Capture the cell that displays the provided text and extract its (X, Y) central coordinate. 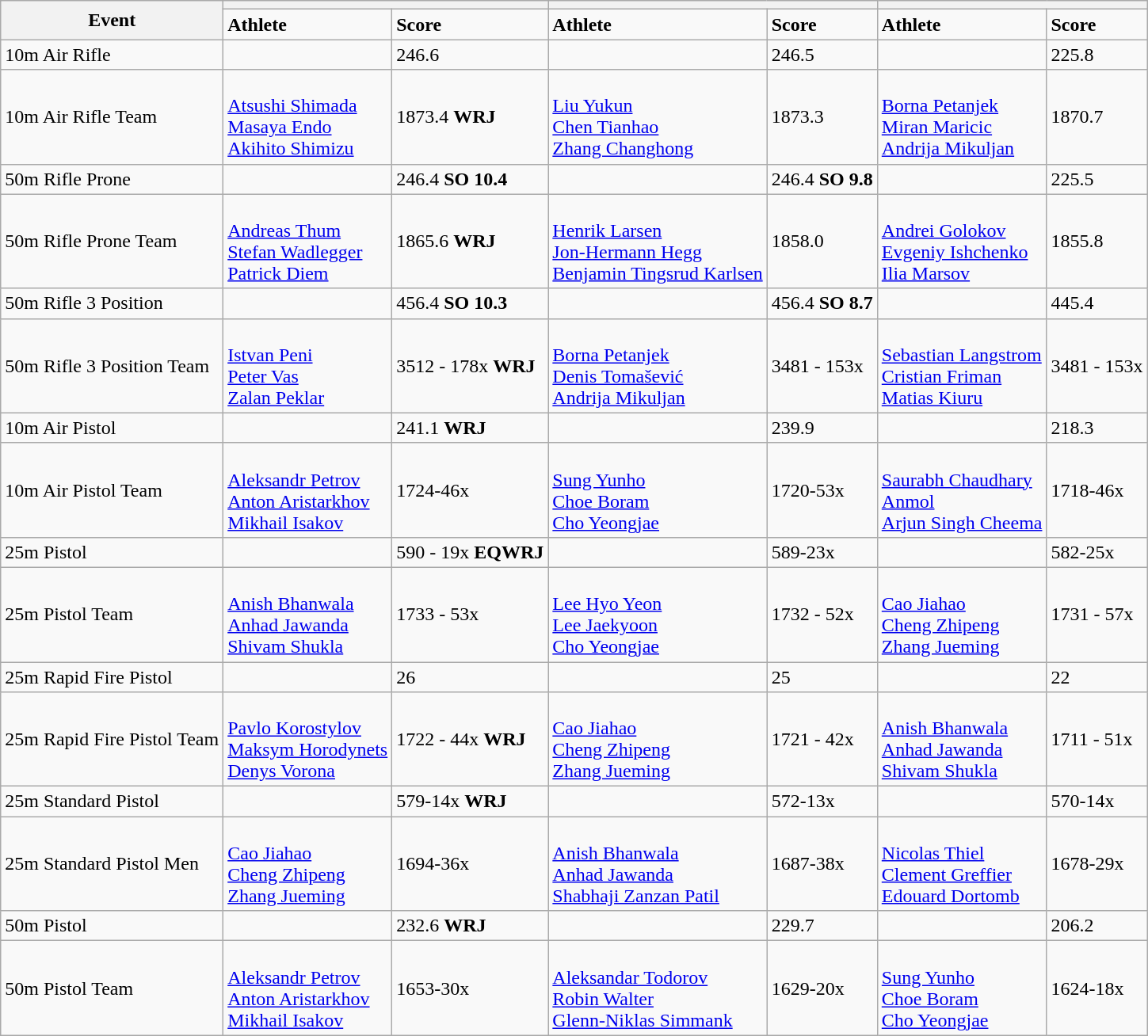
1870.7 (1097, 117)
1629-20x (822, 988)
589-23x (822, 552)
1724-46x (471, 489)
1720-53x (822, 489)
Liu YukunChen TianhaoZhang Changhong (658, 117)
25m Rapid Fire Pistol (113, 677)
3512 - 178x WRJ (471, 366)
10m Air Rifle Team (113, 117)
445.4 (1097, 303)
218.3 (1097, 428)
456.4 SO 10.3 (471, 303)
10m Air Pistol (113, 428)
246.5 (822, 55)
50m Rifle 3 Position Team (113, 366)
Saurabh ChaudharyAnmolArjun Singh Cheema (962, 489)
Borna PetanjekMiran MaricicAndrija Mikuljan (962, 117)
1873.3 (822, 117)
25m Pistol (113, 552)
25m Standard Pistol Men (113, 863)
579-14x WRJ (471, 802)
Henrik LarsenJon-Hermann HeggBenjamin Tingsrud Karlsen (658, 241)
Andrei GolokovEvgeniy IshchenkoIlia Marsov (962, 241)
1865.6 WRJ (471, 241)
572-13x (822, 802)
1694-36x (471, 863)
570-14x (1097, 802)
1687-38x (822, 863)
25 (822, 677)
225.8 (1097, 55)
246.4 SO 10.4 (471, 179)
229.7 (822, 926)
1858.0 (822, 241)
Istvan PeniPeter VasZalan Peklar (307, 366)
Anish BhanwalaAnhad JawandaShabhaji Zanzan Patil (658, 863)
22 (1097, 677)
25m Rapid Fire Pistol Team (113, 740)
1732 - 52x (822, 615)
206.2 (1097, 926)
246.4 SO 9.8 (822, 179)
1721 - 42x (822, 740)
1678-29x (1097, 863)
25m Pistol Team (113, 615)
Aleksandar TodorovRobin WalterGlenn-Niklas Simmank (658, 988)
1718-46x (1097, 489)
10m Air Pistol Team (113, 489)
1722 - 44x WRJ (471, 740)
Nicolas ThielClement GreffierEdouard Dortomb (962, 863)
1711 - 51x (1097, 740)
50m Rifle 3 Position (113, 303)
590 - 19x EQWRJ (471, 552)
1653-30x (471, 988)
50m Rifle Prone (113, 179)
Event (113, 21)
50m Pistol (113, 926)
Borna PetanjekDenis TomaševićAndrija Mikuljan (658, 366)
Sebastian LangstromCristian FrimanMatias Kiuru (962, 366)
1731 - 57x (1097, 615)
239.9 (822, 428)
1733 - 53x (471, 615)
Pavlo KorostylovMaksym HorodynetsDenys Vorona (307, 740)
26 (471, 677)
Lee Hyo YeonLee JaekyoonCho Yeongjae (658, 615)
1624-18x (1097, 988)
10m Air Rifle (113, 55)
50m Pistol Team (113, 988)
582-25x (1097, 552)
Atsushi ShimadaMasaya EndoAkihito Shimizu (307, 117)
1873.4 WRJ (471, 117)
Andreas ThumStefan WadleggerPatrick Diem (307, 241)
225.5 (1097, 179)
232.6 WRJ (471, 926)
50m Rifle Prone Team (113, 241)
241.1 WRJ (471, 428)
1855.8 (1097, 241)
456.4 SO 8.7 (822, 303)
25m Standard Pistol (113, 802)
246.6 (471, 55)
